Search for the cell housing the specified text and yield its (x, y) center coordinate. 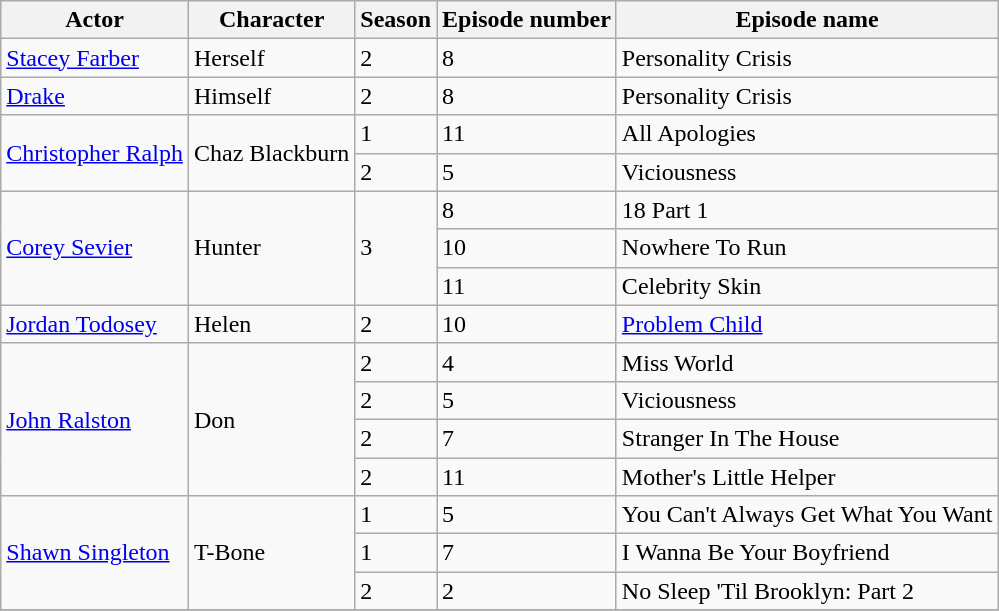
Hunter (271, 248)
Drake (95, 96)
Jordan Todosey (95, 324)
Stacey Farber (95, 58)
Christopher Ralph (95, 153)
Celebrity Skin (806, 286)
Season (396, 20)
You Can't Always Get What You Want (806, 515)
No Sleep 'Til Brooklyn: Part 2 (806, 591)
I Wanna Be Your Boyfriend (806, 553)
Corey Sevier (95, 248)
3 (396, 248)
Episode name (806, 20)
Nowhere To Run (806, 248)
Stranger In The House (806, 438)
Miss World (806, 362)
Actor (95, 20)
All Apologies (806, 134)
Herself (271, 58)
18 Part 1 (806, 210)
Helen (271, 324)
Shawn Singleton (95, 553)
John Ralston (95, 419)
Episode number (527, 20)
Mother's Little Helper (806, 477)
Don (271, 419)
4 (527, 362)
Chaz Blackburn (271, 153)
Himself (271, 96)
Problem Child (806, 324)
Character (271, 20)
T-Bone (271, 553)
